Output the [X, Y] coordinate of the center of the cell containing the given text.  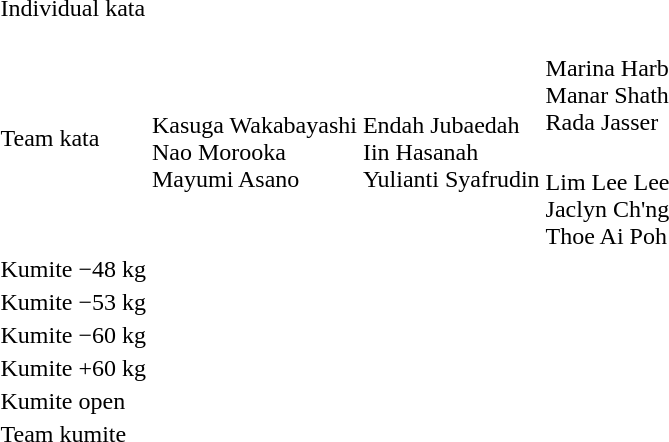
Endah JubaedahIin HasanahYulianti Syafrudin [451, 138]
Kasuga WakabayashiNao MorookaMayumi Asano [255, 138]
